Scan for the cell matching the given text and deliver its [X, Y] coordinate at center. 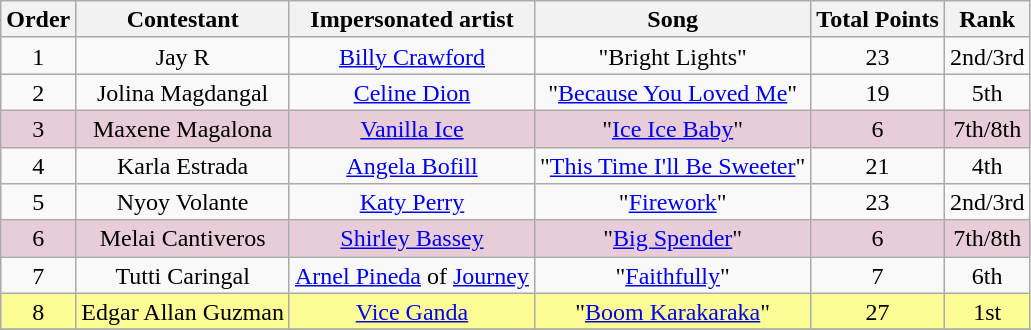
3 [38, 128]
Jay R [183, 56]
Contestant [183, 20]
"Because You Loved Me" [672, 92]
4th [987, 166]
Vanilla Ice [412, 128]
2 [38, 92]
1st [987, 312]
8 [38, 312]
"Boom Karakaraka" [672, 312]
Billy Crawford [412, 56]
Celine Dion [412, 92]
19 [878, 92]
5th [987, 92]
21 [878, 166]
"Big Spender" [672, 238]
Impersonated artist [412, 20]
Katy Perry [412, 202]
"Bright Lights" [672, 56]
Karla Estrada [183, 166]
Rank [987, 20]
5 [38, 202]
Shirley Bassey [412, 238]
Arnel Pineda of Journey [412, 276]
"Firework" [672, 202]
Total Points [878, 20]
Song [672, 20]
Order [38, 20]
Nyoy Volante [183, 202]
"Faithfully" [672, 276]
"This Time I'll Be Sweeter" [672, 166]
6th [987, 276]
4 [38, 166]
Angela Bofill [412, 166]
27 [878, 312]
1 [38, 56]
Jolina Magdangal [183, 92]
Tutti Caringal [183, 276]
Vice Ganda [412, 312]
Melai Cantiveros [183, 238]
Edgar Allan Guzman [183, 312]
Maxene Magalona [183, 128]
"Ice Ice Baby" [672, 128]
